Scan for the cell matching the given text and deliver its [X, Y] coordinate at center. 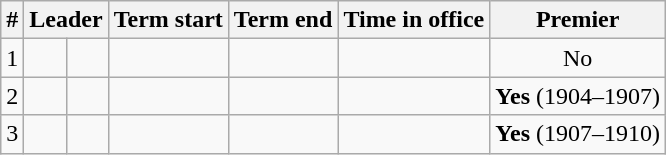
# [12, 20]
Leader [66, 20]
No [578, 58]
Yes (1904–1907) [578, 96]
Premier [578, 20]
Yes (1907–1910) [578, 134]
Term start [168, 20]
3 [12, 134]
1 [12, 58]
Term end [283, 20]
Time in office [414, 20]
2 [12, 96]
